Search for the cell housing the specified text and yield its (X, Y) center coordinate. 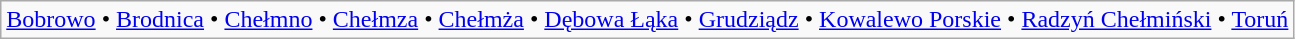
Bobrowo • Brodnica • Chełmno • Chełmza • Chełmża • Dębowa Łąka • Grudziądz • Kowalewo Porskie • Radzyń Chełmiński • Toruń (648, 20)
